Capture the cell that displays the provided text and extract its [X, Y] central coordinate. 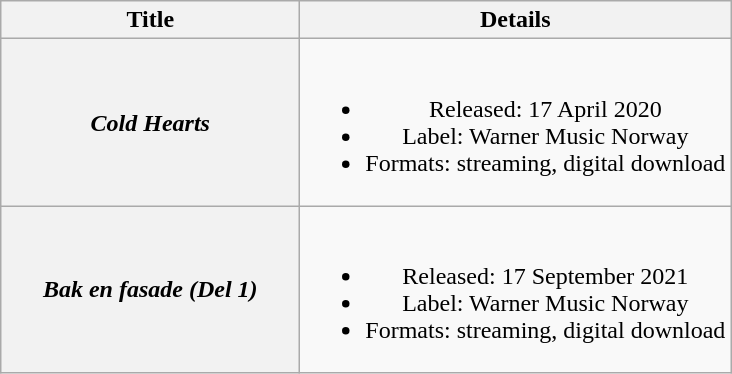
Bak en fasade (Del 1) [150, 290]
Details [516, 20]
Released: 17 September 2021Label: Warner Music NorwayFormats: streaming, digital download [516, 290]
Released: 17 April 2020Label: Warner Music NorwayFormats: streaming, digital download [516, 122]
Cold Hearts [150, 122]
Title [150, 20]
